Return (X, Y) of the center of cell containing provided text 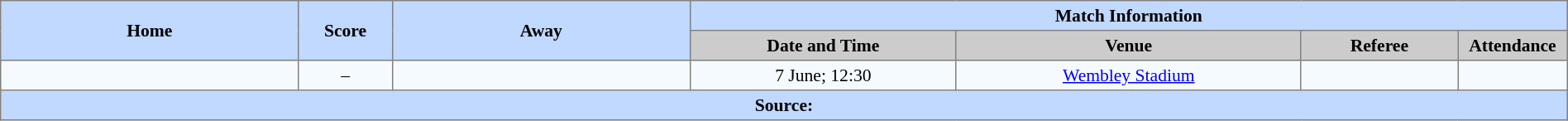
Attendance (1513, 46)
Wembley Stadium (1128, 75)
Referee (1379, 46)
Source: (784, 105)
Away (541, 31)
– (346, 75)
7 June; 12:30 (823, 75)
Date and Time (823, 46)
Home (150, 31)
Score (346, 31)
Venue (1128, 46)
Match Information (1128, 16)
